Provide the [X, Y] coordinate of the cell's center where the given text is located.  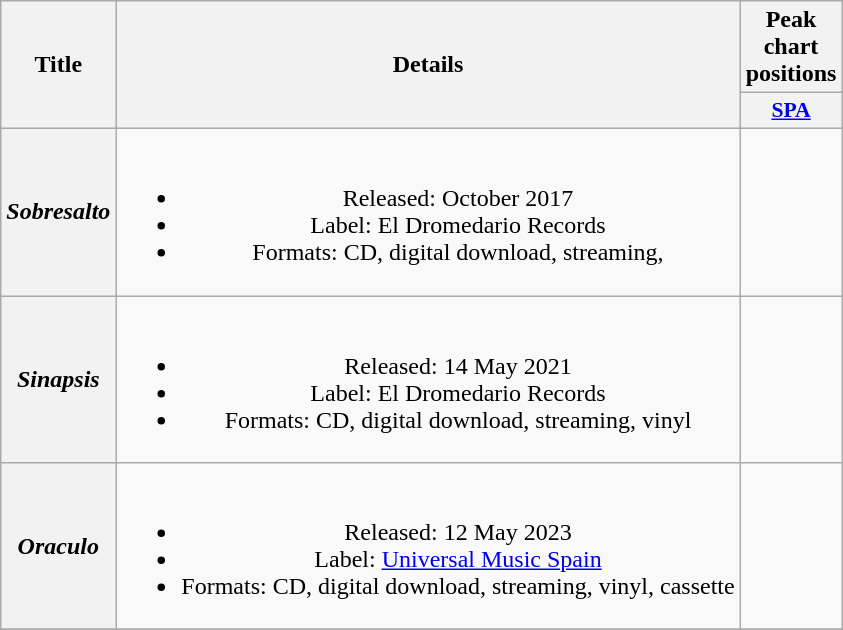
Title [58, 65]
Released: October 2017Label: El Dromedario RecordsFormats: CD, digital download, streaming, [428, 212]
Sinapsis [58, 380]
Peak chart positions [791, 47]
Sobresalto [58, 212]
SPA [791, 111]
Released: 12 May 2023Label: Universal Music SpainFormats: CD, digital download, streaming, vinyl, cassette [428, 546]
Released: 14 May 2021Label: El Dromedario RecordsFormats: CD, digital download, streaming, vinyl [428, 380]
Details [428, 65]
Oraculo [58, 546]
